Scan for the cell matching the given text and deliver its (x, y) coordinate at center. 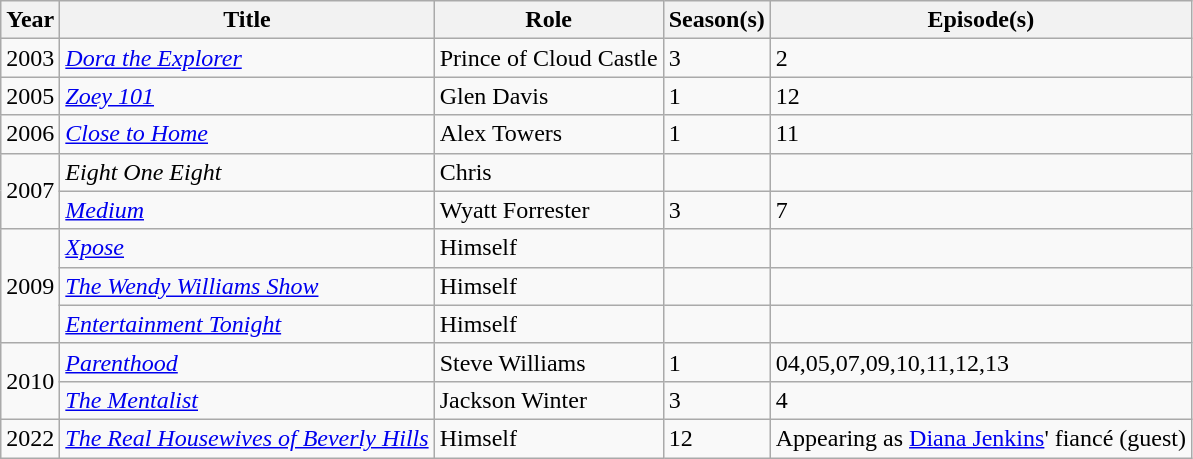
Parenthood (247, 362)
Prince of Cloud Castle (548, 58)
Entertainment Tonight (247, 324)
Season(s) (716, 20)
Year (30, 20)
04,05,07,09,10,11,12,13 (980, 362)
Alex Towers (548, 134)
Glen Davis (548, 96)
2005 (30, 96)
The Real Housewives of Beverly Hills (247, 438)
7 (980, 210)
Steve Williams (548, 362)
Jackson Winter (548, 400)
11 (980, 134)
2022 (30, 438)
Zoey 101 (247, 96)
Medium (247, 210)
Dora the Explorer (247, 58)
Role (548, 20)
Appearing as Diana Jenkins' fiancé (guest) (980, 438)
The Mentalist (247, 400)
Episode(s) (980, 20)
2009 (30, 286)
Close to Home (247, 134)
Chris (548, 172)
The Wendy Williams Show (247, 286)
Eight One Eight (247, 172)
Title (247, 20)
2 (980, 58)
4 (980, 400)
Wyatt Forrester (548, 210)
2003 (30, 58)
Xpose (247, 248)
2007 (30, 191)
2010 (30, 381)
2006 (30, 134)
